Provide the (X, Y) coordinate of the cell's center where the given text is located.  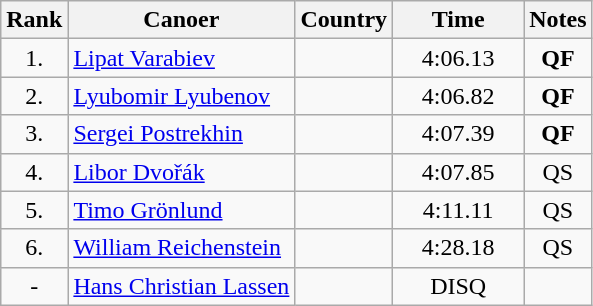
4. (34, 172)
5. (34, 210)
Lyubomir Lyubenov (182, 96)
4:11.11 (458, 210)
Time (458, 20)
1. (34, 58)
Country (344, 20)
Rank (34, 20)
- (34, 286)
Libor Dvořák (182, 172)
Timo Grönlund (182, 210)
4:06.13 (458, 58)
2. (34, 96)
Notes (558, 20)
4:06.82 (458, 96)
3. (34, 134)
Canoer (182, 20)
6. (34, 248)
William Reichenstein (182, 248)
4:28.18 (458, 248)
4:07.85 (458, 172)
Hans Christian Lassen (182, 286)
Lipat Varabiev (182, 58)
DISQ (458, 286)
4:07.39 (458, 134)
Sergei Postrekhin (182, 134)
